Find where the given text appears and provide that cell's center as [x, y] coordinate. 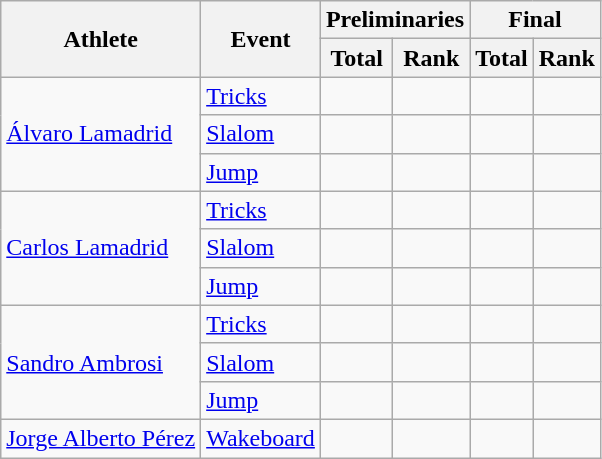
Event [261, 39]
Sandro Ambrosi [101, 362]
Carlos Lamadrid [101, 248]
Athlete [101, 39]
Jorge Alberto Pérez [101, 438]
Álvaro Lamadrid [101, 134]
Final [536, 20]
Preliminaries [394, 20]
Wakeboard [261, 438]
